Capture the cell that displays the provided text and extract its [X, Y] central coordinate. 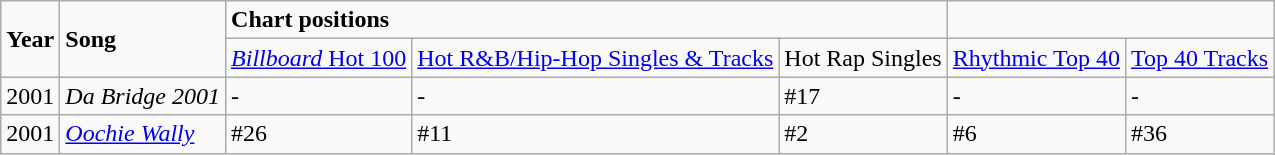
Chart positions [587, 20]
Hot R&B/Hip-Hop Singles & Tracks [596, 58]
Da Bridge 2001 [143, 96]
Oochie Wally [143, 134]
Billboard Hot 100 [319, 58]
#26 [319, 134]
Year [30, 39]
#2 [863, 134]
#36 [1200, 134]
Hot Rap Singles [863, 58]
Rhythmic Top 40 [1036, 58]
Top 40 Tracks [1200, 58]
#17 [863, 96]
#6 [1036, 134]
Song [143, 39]
#11 [596, 134]
